Scan for the cell matching the given text and deliver its (x, y) coordinate at center. 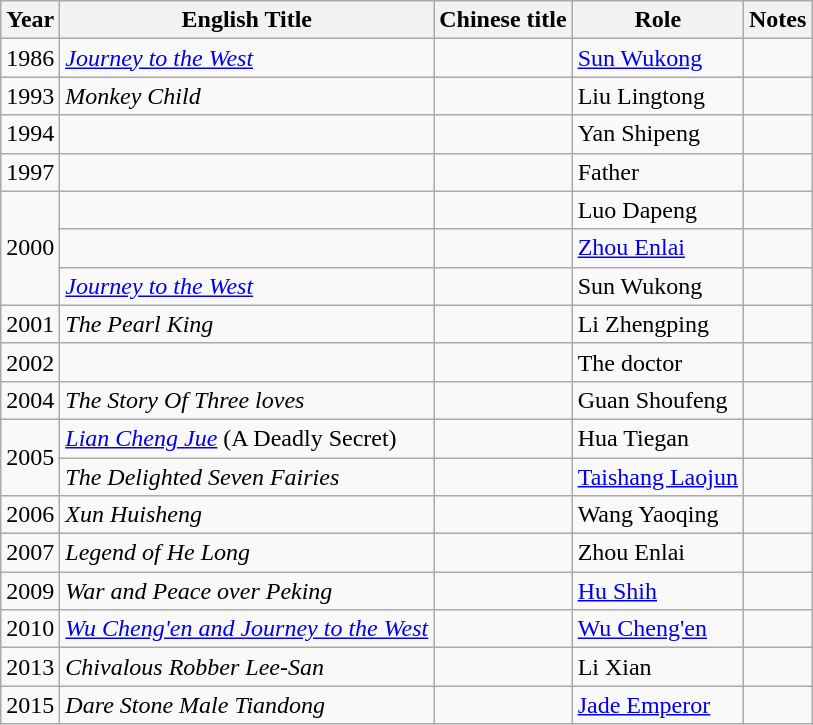
The Delighted Seven Fairies (247, 477)
Year (30, 20)
The Story Of Three loves (247, 400)
War and Peace over Peking (247, 591)
Monkey Child (247, 96)
Li Xian (658, 667)
Taishang Laojun (658, 477)
Yan Shipeng (658, 134)
Wang Yaoqing (658, 515)
1993 (30, 96)
Li Zhengping (658, 324)
Lian Cheng Jue (A Deadly Secret) (247, 438)
2004 (30, 400)
2013 (30, 667)
Xun Huisheng (247, 515)
2015 (30, 705)
Jade Emperor (658, 705)
Father (658, 172)
Chinese title (503, 20)
Wu Cheng'en (658, 629)
Guan Shoufeng (658, 400)
Notes (777, 20)
The Pearl King (247, 324)
Hu Shih (658, 591)
2001 (30, 324)
Luo Dapeng (658, 210)
2002 (30, 362)
The doctor (658, 362)
2007 (30, 553)
Dare Stone Male Tiandong (247, 705)
Hua Tiegan (658, 438)
1994 (30, 134)
2000 (30, 248)
1986 (30, 58)
Liu Lingtong (658, 96)
Legend of He Long (247, 553)
1997 (30, 172)
2006 (30, 515)
Role (658, 20)
Chivalous Robber Lee-San (247, 667)
Wu Cheng'en and Journey to the West (247, 629)
2009 (30, 591)
2010 (30, 629)
2005 (30, 457)
English Title (247, 20)
